Scan for the cell matching the given text and deliver its [x, y] coordinate at center. 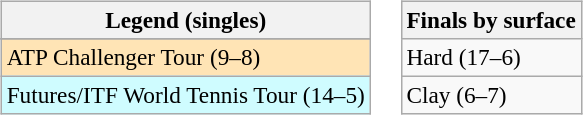
Hard (17–6) [491, 57]
ATP Challenger Tour (9–8) [186, 57]
Futures/ITF World Tennis Tour (14–5) [186, 95]
Legend (singles) [186, 20]
Finals by surface [491, 20]
Clay (6–7) [491, 95]
